Scan for the cell matching the given text and deliver its (X, Y) coordinate at center. 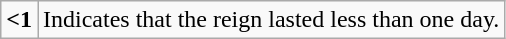
<1 (20, 20)
Indicates that the reign lasted less than one day. (272, 20)
